Locate the cell with the specified text and output its (x, y) center coordinate. 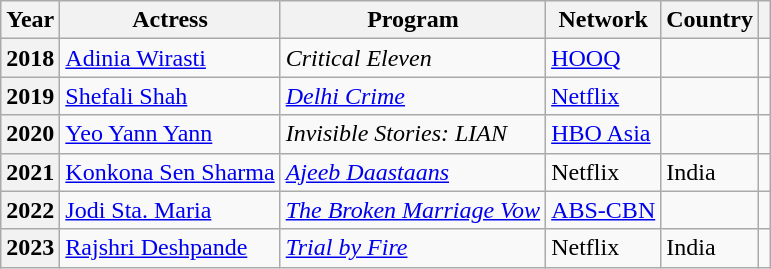
Program (412, 20)
Delhi Crime (412, 96)
Actress (170, 20)
Year (30, 20)
2018 (30, 58)
Konkona Sen Sharma (170, 172)
Ajeeb Daastaans (412, 172)
2023 (30, 248)
Critical Eleven (412, 58)
2021 (30, 172)
2022 (30, 210)
Adinia Wirasti (170, 58)
Jodi Sta. Maria (170, 210)
The Broken Marriage Vow (412, 210)
Rajshri Deshpande (170, 248)
Yeo Yann Yann (170, 134)
Shefali Shah (170, 96)
Invisible Stories: LIAN (412, 134)
2020 (30, 134)
Country (710, 20)
ABS-CBN (604, 210)
HBO Asia (604, 134)
HOOQ (604, 58)
Trial by Fire (412, 248)
Network (604, 20)
2019 (30, 96)
